Scan for the cell matching the given text and deliver its (X, Y) coordinate at center. 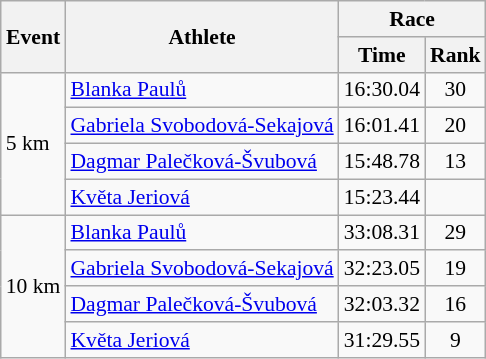
32:23.05 (382, 269)
19 (456, 269)
29 (456, 233)
5 km (34, 143)
16:30.04 (382, 90)
13 (456, 162)
31:29.55 (382, 340)
Event (34, 36)
10 km (34, 286)
Race (412, 19)
33:08.31 (382, 233)
30 (456, 90)
15:48.78 (382, 162)
9 (456, 340)
Rank (456, 55)
16:01.41 (382, 126)
Time (382, 55)
Athlete (202, 36)
20 (456, 126)
32:03.32 (382, 304)
15:23.44 (382, 197)
16 (456, 304)
